Detect which cell encompasses the target text, then output its [x, y] center coordinate. 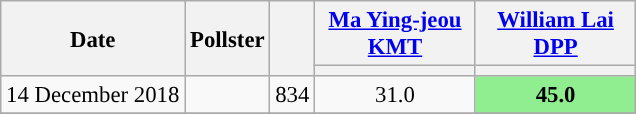
Ma Ying-jeouKMT [396, 34]
14 December 2018 [93, 95]
William LaiDPP [556, 34]
Date [93, 38]
45.0 [556, 95]
834 [292, 95]
31.0 [396, 95]
Pollster [228, 38]
